Determine the (x, y) coordinate at the center of the cell enclosing the given text.  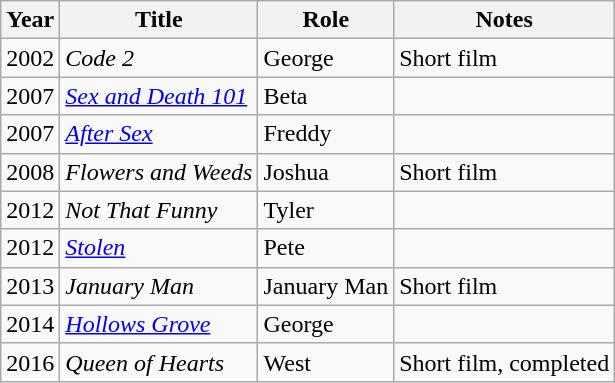
2002 (30, 58)
Flowers and Weeds (159, 172)
Sex and Death 101 (159, 96)
Title (159, 20)
After Sex (159, 134)
Code 2 (159, 58)
2013 (30, 286)
Role (326, 20)
Hollows Grove (159, 324)
Not That Funny (159, 210)
West (326, 362)
2016 (30, 362)
2008 (30, 172)
Stolen (159, 248)
Beta (326, 96)
Tyler (326, 210)
Year (30, 20)
Freddy (326, 134)
Joshua (326, 172)
Short film, completed (504, 362)
2014 (30, 324)
Pete (326, 248)
Notes (504, 20)
Queen of Hearts (159, 362)
